Pinpoint the cell where the given text exists, returning its (X, Y) midpoint coordinate. 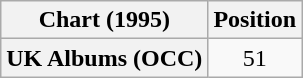
Chart (1995) (104, 20)
Position (255, 20)
UK Albums (OCC) (104, 58)
51 (255, 58)
